Determine the [X, Y] coordinate at the center of the cell enclosing the given text.  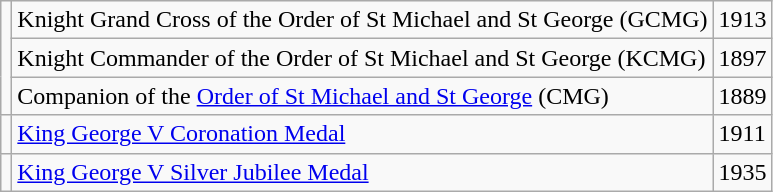
1889 [742, 96]
Knight Grand Cross of the Order of St Michael and St George (GCMG) [362, 20]
King George V Silver Jubilee Medal [362, 172]
1897 [742, 58]
1911 [742, 134]
King George V Coronation Medal [362, 134]
1935 [742, 172]
Companion of the Order of St Michael and St George (CMG) [362, 96]
Knight Commander of the Order of St Michael and St George (KCMG) [362, 58]
1913 [742, 20]
